Return the (x, y) coordinate for the center point of the cell that contains the specified text.  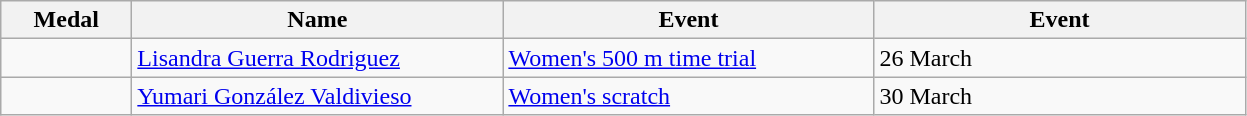
30 March (1060, 96)
26 March (1060, 58)
Yumari González Valdivieso (318, 96)
Medal (66, 20)
Women's scratch (688, 96)
Name (318, 20)
Lisandra Guerra Rodriguez (318, 58)
Women's 500 m time trial (688, 58)
